Output the (X, Y) coordinate of the center of the cell containing the given text.  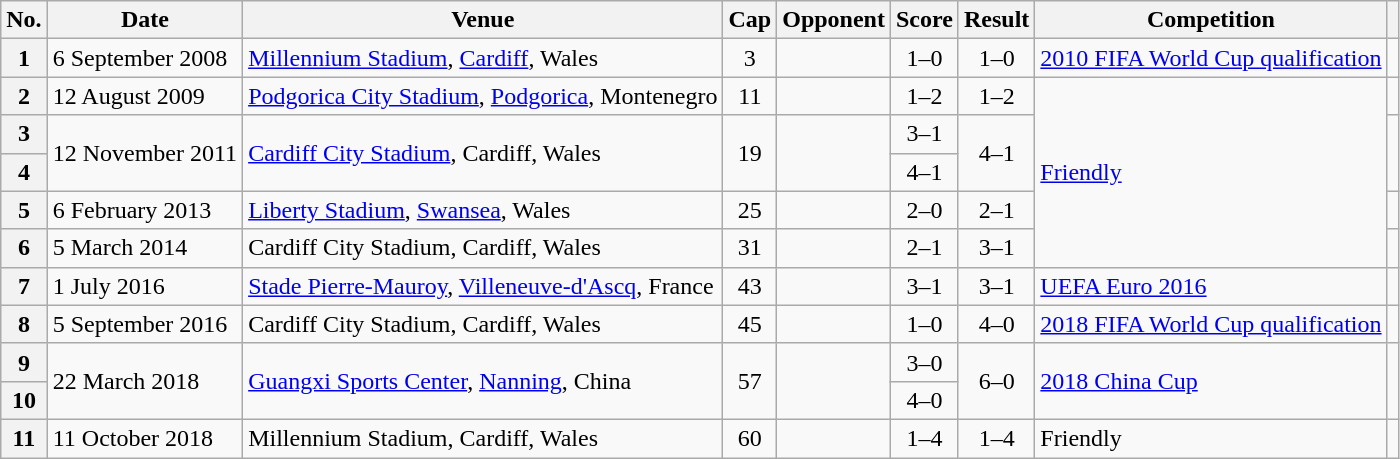
Podgorica City Stadium, Podgorica, Montenegro (483, 96)
Score (924, 20)
6 (24, 248)
12 August 2009 (144, 96)
2010 FIFA World Cup qualification (1211, 58)
57 (750, 381)
1 (24, 58)
6–0 (996, 381)
11 October 2018 (144, 438)
2 (24, 96)
25 (750, 210)
Guangxi Sports Center, Nanning, China (483, 381)
2–0 (924, 210)
Result (996, 20)
Venue (483, 20)
3–0 (924, 362)
5 September 2016 (144, 324)
1 July 2016 (144, 286)
No. (24, 20)
Competition (1211, 20)
2018 FIFA World Cup qualification (1211, 324)
6 September 2008 (144, 58)
19 (750, 153)
5 (24, 210)
43 (750, 286)
45 (750, 324)
Opponent (834, 20)
6 February 2013 (144, 210)
Stade Pierre-Mauroy, Villeneuve-d'Ascq, France (483, 286)
7 (24, 286)
22 March 2018 (144, 381)
10 (24, 400)
8 (24, 324)
UEFA Euro 2016 (1211, 286)
60 (750, 438)
9 (24, 362)
Liberty Stadium, Swansea, Wales (483, 210)
Date (144, 20)
31 (750, 248)
12 November 2011 (144, 153)
Cap (750, 20)
2018 China Cup (1211, 381)
5 March 2014 (144, 248)
4 (24, 172)
